For the text-containing cell, return its midpoint in (X, Y) coordinate format. 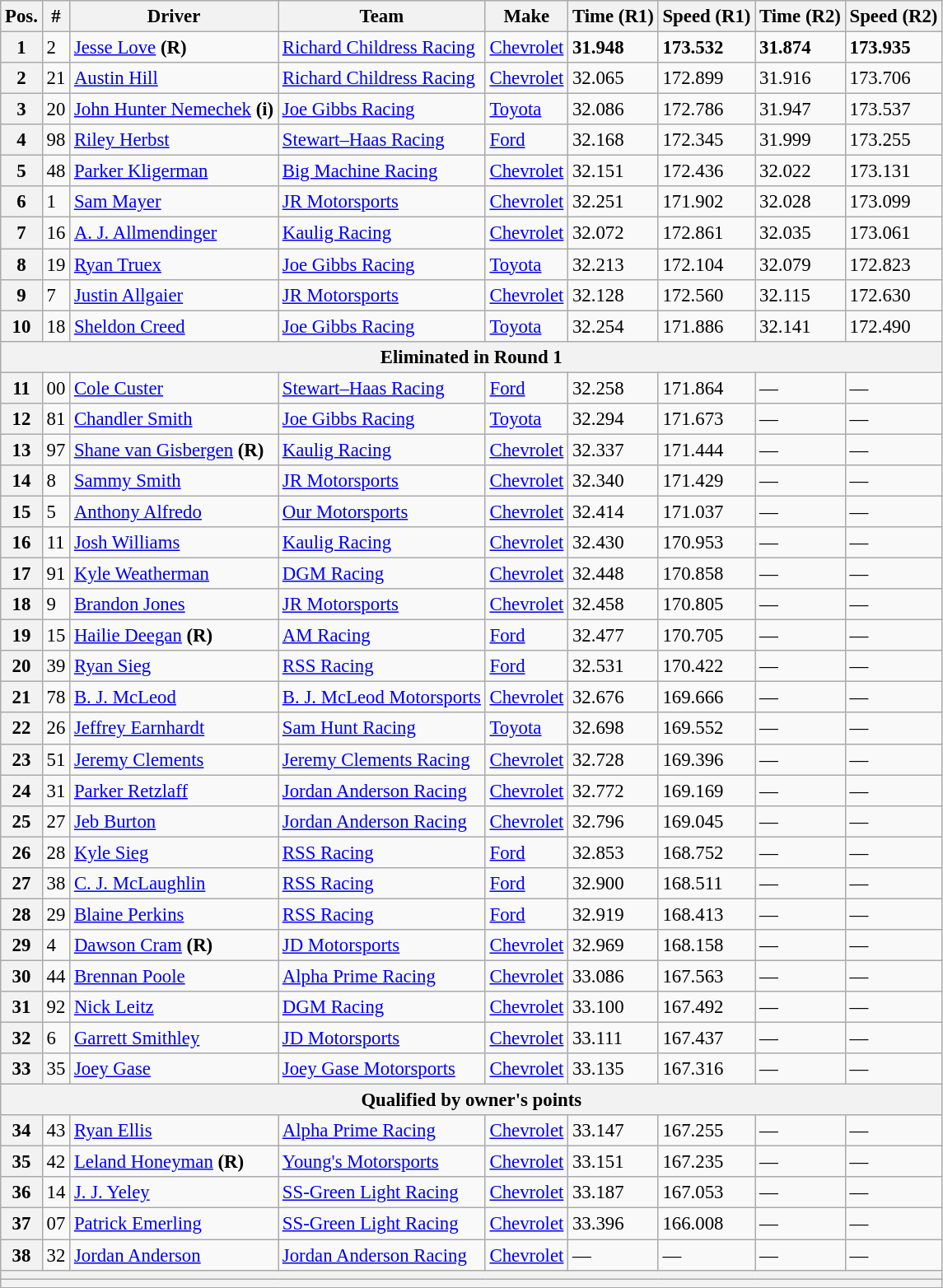
170.805 (707, 604)
Big Machine Racing (382, 171)
173.532 (707, 48)
172.861 (707, 233)
Ryan Sieg (175, 666)
A. J. Allmendinger (175, 233)
Jesse Love (R) (175, 48)
166.008 (707, 1224)
168.511 (707, 884)
172.490 (894, 326)
32.115 (801, 295)
32.065 (614, 78)
B. J. McLeod (175, 698)
Blaine Perkins (175, 914)
32.919 (614, 914)
171.037 (707, 511)
167.255 (707, 1131)
37 (21, 1224)
B. J. McLeod Motorsports (382, 698)
32.035 (801, 233)
Jordan Anderson (175, 1255)
Garrett Smithley (175, 1038)
Justin Allgaier (175, 295)
Nick Leitz (175, 1007)
AM Racing (382, 636)
32.072 (614, 233)
32.477 (614, 636)
172.823 (894, 264)
32.531 (614, 666)
167.235 (707, 1162)
32.141 (801, 326)
170.705 (707, 636)
168.413 (707, 914)
Sammy Smith (175, 481)
167.053 (707, 1193)
Jeremy Clements (175, 759)
32.213 (614, 264)
Anthony Alfredo (175, 511)
31.874 (801, 48)
33.100 (614, 1007)
78 (56, 698)
Team (382, 16)
Joey Gase Motorsports (382, 1069)
Ryan Truex (175, 264)
32.448 (614, 574)
33.086 (614, 976)
169.396 (707, 759)
C. J. McLaughlin (175, 884)
Kyle Weatherman (175, 574)
Sam Mayer (175, 202)
91 (56, 574)
31.999 (801, 140)
42 (56, 1162)
3 (21, 110)
John Hunter Nemechek (i) (175, 110)
Young's Motorsports (382, 1162)
173.099 (894, 202)
32.900 (614, 884)
92 (56, 1007)
168.752 (707, 852)
171.673 (707, 419)
Patrick Emerling (175, 1224)
98 (56, 140)
172.630 (894, 295)
171.444 (707, 450)
167.492 (707, 1007)
173.061 (894, 233)
33.111 (614, 1038)
173.131 (894, 171)
Jeremy Clements Racing (382, 759)
Ryan Ellis (175, 1131)
171.886 (707, 326)
32.414 (614, 511)
Kyle Sieg (175, 852)
24 (21, 791)
173.706 (894, 78)
Josh Williams (175, 543)
167.563 (707, 976)
167.316 (707, 1069)
Brandon Jones (175, 604)
Jeb Burton (175, 821)
31.916 (801, 78)
32.458 (614, 604)
17 (21, 574)
13 (21, 450)
Jeffrey Earnhardt (175, 729)
48 (56, 171)
171.864 (707, 388)
Chandler Smith (175, 419)
32.151 (614, 171)
Our Motorsports (382, 511)
Cole Custer (175, 388)
Qualified by owner's points (471, 1100)
170.953 (707, 543)
Sheldon Creed (175, 326)
Shane van Gisbergen (R) (175, 450)
Parker Retzlaff (175, 791)
32.430 (614, 543)
31.947 (801, 110)
34 (21, 1131)
169.552 (707, 729)
12 (21, 419)
31.948 (614, 48)
32.340 (614, 481)
169.666 (707, 698)
Sam Hunt Racing (382, 729)
172.436 (707, 171)
39 (56, 666)
32.676 (614, 698)
32.168 (614, 140)
Time (R1) (614, 16)
32.728 (614, 759)
43 (56, 1131)
Austin Hill (175, 78)
168.158 (707, 945)
33.396 (614, 1224)
00 (56, 388)
Eliminated in Round 1 (471, 357)
172.560 (707, 295)
33.135 (614, 1069)
Joey Gase (175, 1069)
32.251 (614, 202)
22 (21, 729)
07 (56, 1224)
Dawson Cram (R) (175, 945)
Driver (175, 16)
169.169 (707, 791)
171.902 (707, 202)
32.028 (801, 202)
Speed (R1) (707, 16)
32.022 (801, 171)
32.079 (801, 264)
173.255 (894, 140)
32.853 (614, 852)
23 (21, 759)
Hailie Deegan (R) (175, 636)
36 (21, 1193)
Parker Kligerman (175, 171)
32.337 (614, 450)
170.858 (707, 574)
81 (56, 419)
Leland Honeyman (R) (175, 1162)
32.796 (614, 821)
33.147 (614, 1131)
Pos. (21, 16)
172.104 (707, 264)
10 (21, 326)
169.045 (707, 821)
32.128 (614, 295)
170.422 (707, 666)
J. J. Yeley (175, 1193)
32.086 (614, 110)
# (56, 16)
51 (56, 759)
173.935 (894, 48)
172.345 (707, 140)
Time (R2) (801, 16)
33.187 (614, 1193)
30 (21, 976)
Speed (R2) (894, 16)
167.437 (707, 1038)
32.698 (614, 729)
Brennan Poole (175, 976)
32.969 (614, 945)
44 (56, 976)
25 (21, 821)
32.254 (614, 326)
32.294 (614, 419)
32.772 (614, 791)
Make (526, 16)
173.537 (894, 110)
171.429 (707, 481)
33.151 (614, 1162)
172.786 (707, 110)
172.899 (707, 78)
97 (56, 450)
33 (21, 1069)
32.258 (614, 388)
Riley Herbst (175, 140)
